Search for the cell housing the specified text and yield its (X, Y) center coordinate. 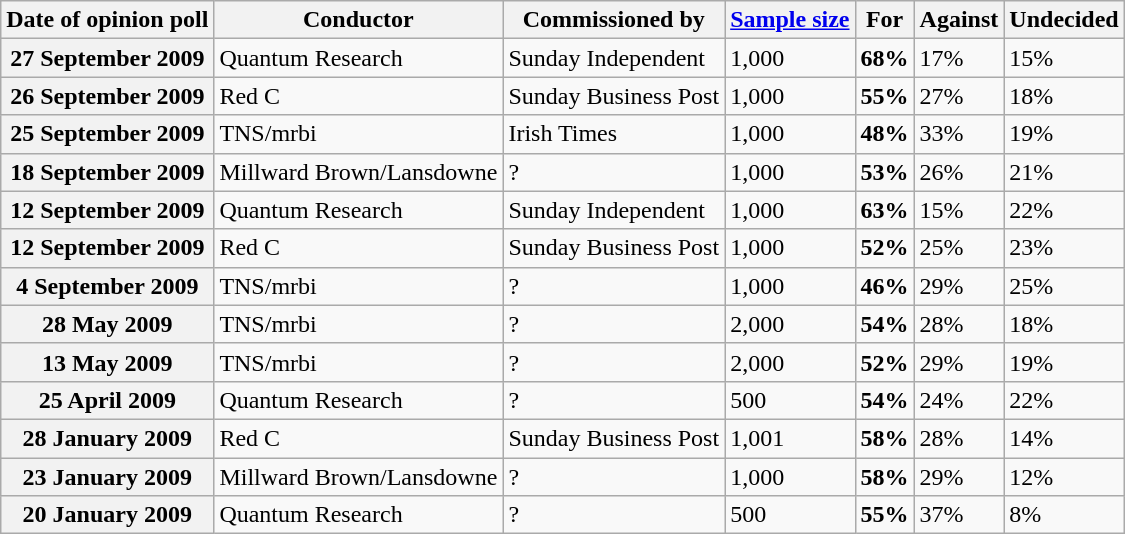
8% (1064, 515)
Commissioned by (614, 20)
Sample size (790, 20)
27 September 2009 (108, 58)
23% (1064, 248)
27% (959, 96)
Date of opinion poll (108, 20)
14% (1064, 438)
Irish Times (614, 134)
Against (959, 20)
25 September 2009 (108, 134)
Undecided (1064, 20)
28 May 2009 (108, 324)
23 January 2009 (108, 477)
68% (884, 58)
53% (884, 172)
18 September 2009 (108, 172)
20 January 2009 (108, 515)
37% (959, 515)
Conductor (358, 20)
17% (959, 58)
For (884, 20)
26 September 2009 (108, 96)
21% (1064, 172)
13 May 2009 (108, 362)
28 January 2009 (108, 438)
33% (959, 134)
25 April 2009 (108, 400)
1,001 (790, 438)
26% (959, 172)
24% (959, 400)
46% (884, 286)
48% (884, 134)
4 September 2009 (108, 286)
12% (1064, 477)
63% (884, 210)
